Identify which cell holds the provided text, then report its [X, Y] central coordinate. 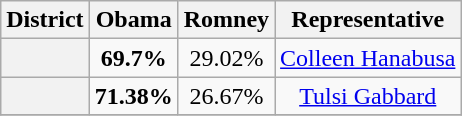
26.67% [226, 96]
Tulsi Gabbard [368, 96]
Obama [134, 20]
71.38% [134, 96]
District [45, 20]
69.7% [134, 58]
Romney [226, 20]
29.02% [226, 58]
Representative [368, 20]
Colleen Hanabusa [368, 58]
